Capture the cell that displays the provided text and extract its [x, y] central coordinate. 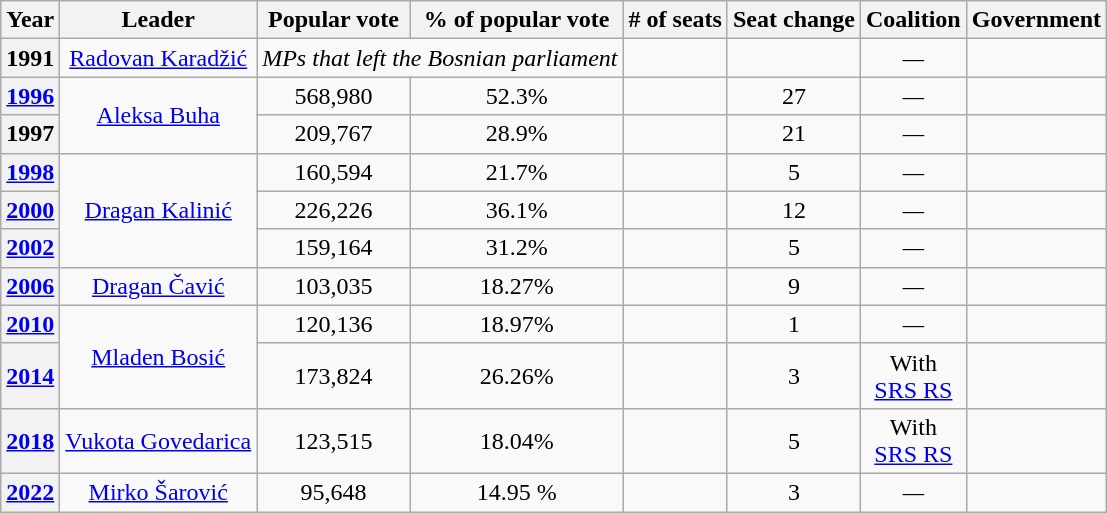
Aleksa Buha [158, 115]
21 [794, 134]
2006 [30, 286]
160,594 [334, 172]
2014 [30, 376]
52.3% [516, 96]
Seat change [794, 20]
36.1% [516, 210]
18.27% [516, 286]
Mladen Bosić [158, 356]
Coalition [914, 20]
9 [794, 286]
28.9% [516, 134]
Leader [158, 20]
123,515 [334, 440]
1997 [30, 134]
Dragan Čavić [158, 286]
Year [30, 20]
103,035 [334, 286]
1991 [30, 58]
2018 [30, 440]
MPs that left the Bosnian parliament [440, 58]
1998 [30, 172]
Dragan Kalinić [158, 210]
226,226 [334, 210]
120,136 [334, 324]
21.7% [516, 172]
Mirko Šarović [158, 492]
159,164 [334, 248]
2002 [30, 248]
2010 [30, 324]
Radovan Karadžić [158, 58]
27 [794, 96]
Government [1036, 20]
14.95 % [516, 492]
2000 [30, 210]
# of seats [675, 20]
26.26% [516, 376]
31.2% [516, 248]
209,767 [334, 134]
Vukota Govedarica [158, 440]
Popular vote [334, 20]
1 [794, 324]
173,824 [334, 376]
568,980 [334, 96]
% of popular vote [516, 20]
18.97% [516, 324]
2022 [30, 492]
95,648 [334, 492]
12 [794, 210]
18.04% [516, 440]
1996 [30, 96]
